For the text-containing cell, return its midpoint in (X, Y) coordinate format. 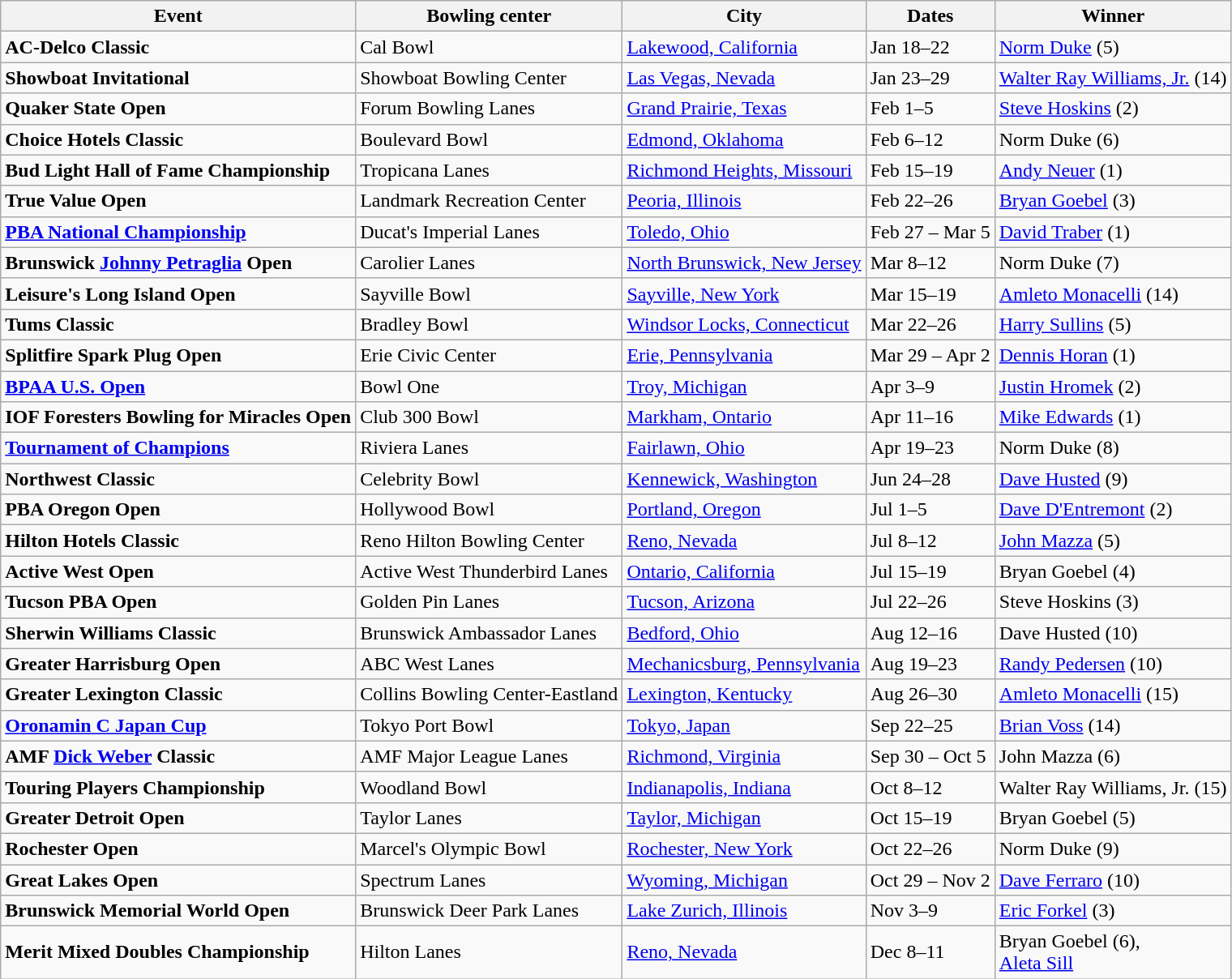
Randy Pedersen (10) (1113, 664)
Markham, Ontario (744, 417)
Fairlawn, Ohio (744, 448)
Feb 22–26 (930, 201)
Oronamin C Japan Cup (178, 725)
Sep 22–25 (930, 725)
Erie, Pennsylvania (744, 355)
Feb 6–12 (930, 139)
Bryan Goebel (4) (1113, 571)
Mike Edwards (1) (1113, 417)
Nov 3–9 (930, 911)
Windsor Locks, Connecticut (744, 324)
Apr 11–16 (930, 417)
Walter Ray Williams, Jr. (14) (1113, 78)
Steve Hoskins (3) (1113, 602)
Mar 22–26 (930, 324)
Woodland Bowl (490, 787)
Bowling center (490, 16)
Dates (930, 16)
Landmark Recreation Center (490, 201)
AC-Delco Classic (178, 47)
Kennewick, Washington (744, 479)
Jul 8–12 (930, 541)
Feb 1–5 (930, 109)
Dennis Horan (1) (1113, 355)
Erie Civic Center (490, 355)
Norm Duke (8) (1113, 448)
Andy Neuer (1) (1113, 170)
Bud Light Hall of Fame Championship (178, 170)
Event (178, 16)
Richmond, Virginia (744, 756)
Dave Ferraro (10) (1113, 879)
Ontario, California (744, 571)
Bowl One (490, 387)
Bradley Bowl (490, 324)
Jan 18–22 (930, 47)
Jul 15–19 (930, 571)
Las Vegas, Nevada (744, 78)
Golden Pin Lanes (490, 602)
Winner (1113, 16)
Quaker State Open (178, 109)
Brian Voss (14) (1113, 725)
Sayville Bowl (490, 293)
Wyoming, Michigan (744, 879)
Feb 15–19 (930, 170)
Dave D'Entremont (2) (1113, 510)
John Mazza (6) (1113, 756)
Hollywood Bowl (490, 510)
Bryan Goebel (3) (1113, 201)
Amleto Monacelli (14) (1113, 293)
Amleto Monacelli (15) (1113, 695)
Brunswick Deer Park Lanes (490, 911)
Edmond, Oklahoma (744, 139)
City (744, 16)
Dave Husted (10) (1113, 633)
Rochester, New York (744, 849)
Marcel's Olympic Bowl (490, 849)
Northwest Classic (178, 479)
Greater Lexington Classic (178, 695)
Mar 8–12 (930, 263)
Peoria, Illinois (744, 201)
Rochester Open (178, 849)
Greater Detroit Open (178, 818)
Jun 24–28 (930, 479)
Bryan Goebel (6),Aleta Sill (1113, 953)
Norm Duke (6) (1113, 139)
Tucson PBA Open (178, 602)
Celebrity Bowl (490, 479)
Taylor, Michigan (744, 818)
John Mazza (5) (1113, 541)
Tucson, Arizona (744, 602)
Choice Hotels Classic (178, 139)
Leisure's Long Island Open (178, 293)
Lexington, Kentucky (744, 695)
Sayville, New York (744, 293)
PBA Oregon Open (178, 510)
Aug 19–23 (930, 664)
Walter Ray Williams, Jr. (15) (1113, 787)
Greater Harrisburg Open (178, 664)
Indianapolis, Indiana (744, 787)
Cal Bowl (490, 47)
Bedford, Ohio (744, 633)
Tokyo, Japan (744, 725)
Sep 30 – Oct 5 (930, 756)
Bryan Goebel (5) (1113, 818)
Norm Duke (7) (1113, 263)
Jul 1–5 (930, 510)
Active West Open (178, 571)
Showboat Bowling Center (490, 78)
Great Lakes Open (178, 879)
AMF Dick Weber Classic (178, 756)
Splitfire Spark Plug Open (178, 355)
AMF Major League Lanes (490, 756)
Apr 3–9 (930, 387)
Lakewood, California (744, 47)
Touring Players Championship (178, 787)
Apr 19–23 (930, 448)
Toledo, Ohio (744, 232)
Showboat Invitational (178, 78)
Norm Duke (5) (1113, 47)
Justin Hromek (2) (1113, 387)
North Brunswick, New Jersey (744, 263)
Merit Mixed Doubles Championship (178, 953)
Oct 22–26 (930, 849)
Dec 8–11 (930, 953)
Collins Bowling Center-Eastland (490, 695)
Aug 26–30 (930, 695)
ABC West Lanes (490, 664)
IOF Foresters Bowling for Miracles Open (178, 417)
Oct 8–12 (930, 787)
Riviera Lanes (490, 448)
Jan 23–29 (930, 78)
Active West Thunderbird Lanes (490, 571)
Aug 12–16 (930, 633)
Mar 15–19 (930, 293)
Jul 22–26 (930, 602)
Grand Prairie, Texas (744, 109)
Reno Hilton Bowling Center (490, 541)
Dave Husted (9) (1113, 479)
Harry Sullins (5) (1113, 324)
Steve Hoskins (2) (1113, 109)
Hilton Hotels Classic (178, 541)
Spectrum Lanes (490, 879)
Tournament of Champions (178, 448)
Oct 15–19 (930, 818)
David Traber (1) (1113, 232)
Club 300 Bowl (490, 417)
Troy, Michigan (744, 387)
Mar 29 – Apr 2 (930, 355)
Sherwin Williams Classic (178, 633)
Ducat's Imperial Lanes (490, 232)
Tums Classic (178, 324)
Richmond Heights, Missouri (744, 170)
Hilton Lanes (490, 953)
Portland, Oregon (744, 510)
Boulevard Bowl (490, 139)
Eric Forkel (3) (1113, 911)
Tokyo Port Bowl (490, 725)
Brunswick Johnny Petraglia Open (178, 263)
Carolier Lanes (490, 263)
PBA National Championship (178, 232)
BPAA U.S. Open (178, 387)
Mechanicsburg, Pennsylvania (744, 664)
Taylor Lanes (490, 818)
True Value Open (178, 201)
Feb 27 – Mar 5 (930, 232)
Norm Duke (9) (1113, 849)
Brunswick Ambassador Lanes (490, 633)
Lake Zurich, Illinois (744, 911)
Oct 29 – Nov 2 (930, 879)
Forum Bowling Lanes (490, 109)
Brunswick Memorial World Open (178, 911)
Tropicana Lanes (490, 170)
